Pinpoint the cell where the given text exists, returning its (x, y) midpoint coordinate. 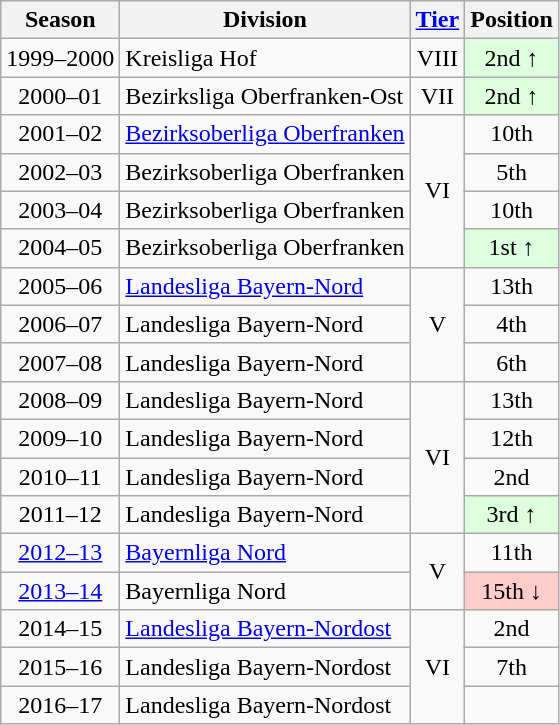
VIII (438, 58)
Kreisliga Hof (265, 58)
2001–02 (60, 134)
Bezirksliga Oberfranken-Ost (265, 96)
2012–13 (60, 553)
7th (512, 667)
5th (512, 172)
1st ↑ (512, 248)
1999–2000 (60, 58)
2003–04 (60, 210)
2007–08 (60, 362)
2016–17 (60, 705)
2000–01 (60, 96)
2005–06 (60, 286)
2014–15 (60, 629)
Tier (438, 20)
2010–11 (60, 477)
2006–07 (60, 324)
2015–16 (60, 667)
3rd ↑ (512, 515)
2009–10 (60, 438)
Position (512, 20)
6th (512, 362)
2011–12 (60, 515)
4th (512, 324)
15th ↓ (512, 591)
Division (265, 20)
2004–05 (60, 248)
2002–03 (60, 172)
VII (438, 96)
2008–09 (60, 400)
Season (60, 20)
12th (512, 438)
2013–14 (60, 591)
11th (512, 553)
